Pinpoint the cell where the given text exists, returning its (x, y) midpoint coordinate. 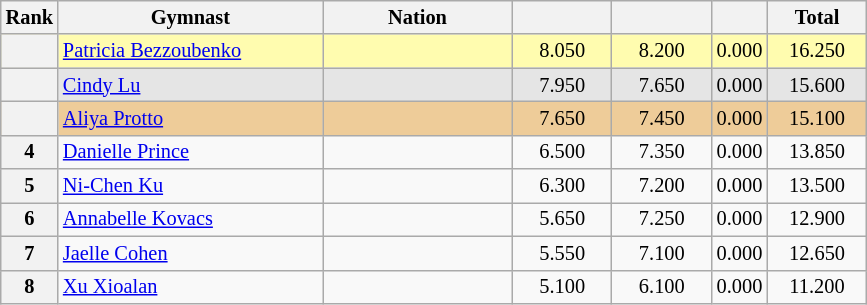
5.100 (562, 287)
12.650 (817, 253)
7.950 (562, 85)
7.450 (662, 118)
8.050 (562, 51)
15.100 (817, 118)
16.250 (817, 51)
Annabelle Kovacs (190, 219)
7 (30, 253)
8 (30, 287)
Cindy Lu (190, 85)
Ni-Chen Ku (190, 186)
Xu Xioalan (190, 287)
Patricia Bezzoubenko (190, 51)
7.350 (662, 152)
Nation (418, 17)
15.600 (817, 85)
Jaelle Cohen (190, 253)
6.100 (662, 287)
Rank (30, 17)
6.300 (562, 186)
13.850 (817, 152)
Gymnast (190, 17)
5.650 (562, 219)
11.200 (817, 287)
Danielle Prince (190, 152)
5.550 (562, 253)
Total (817, 17)
13.500 (817, 186)
7.250 (662, 219)
5 (30, 186)
4 (30, 152)
8.200 (662, 51)
Aliya Protto (190, 118)
12.900 (817, 219)
6 (30, 219)
7.200 (662, 186)
7.100 (662, 253)
6.500 (562, 152)
